Extract the (X, Y) coordinate from the center of the cell holding the provided text.  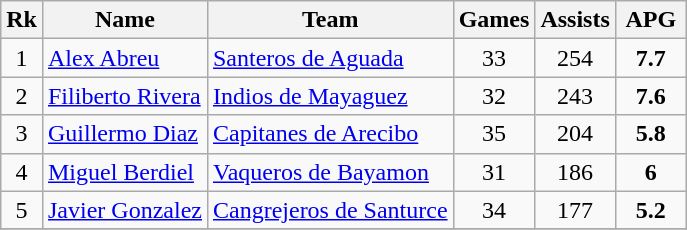
31 (494, 172)
254 (575, 58)
Vaqueros de Bayamon (330, 172)
5.8 (650, 134)
5 (22, 210)
4 (22, 172)
Santeros de Aguada (330, 58)
204 (575, 134)
35 (494, 134)
Filiberto Rivera (124, 96)
5.2 (650, 210)
Cangrejeros de Santurce (330, 210)
186 (575, 172)
2 (22, 96)
243 (575, 96)
7.7 (650, 58)
Alex Abreu (124, 58)
Guillermo Diaz (124, 134)
32 (494, 96)
33 (494, 58)
Rk (22, 20)
Capitanes de Arecibo (330, 134)
Miguel Berdiel (124, 172)
177 (575, 210)
3 (22, 134)
APG (650, 20)
Assists (575, 20)
Indios de Mayaguez (330, 96)
Team (330, 20)
Name (124, 20)
Games (494, 20)
6 (650, 172)
7.6 (650, 96)
Javier Gonzalez (124, 210)
34 (494, 210)
1 (22, 58)
